Find where the given text appears and provide that cell's center as [x, y] coordinate. 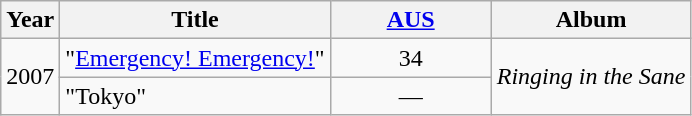
Title [195, 20]
"Emergency! Emergency!" [195, 58]
Ringing in the Sane [591, 77]
2007 [30, 77]
AUS [410, 20]
34 [410, 58]
"Tokyo" [195, 96]
Year [30, 20]
Album [591, 20]
— [410, 96]
